Return the (X, Y) coordinate for the center point of the cell that contains the specified text.  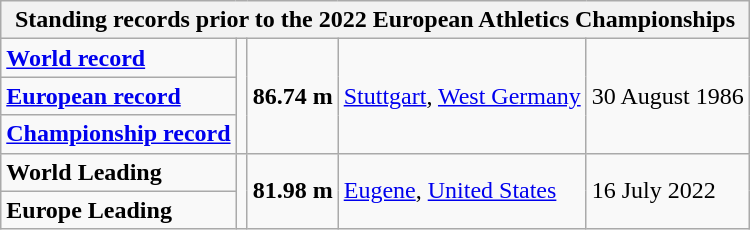
81.98 m (292, 191)
Standing records prior to the 2022 European Athletics Championships (376, 20)
European record (118, 96)
30 August 1986 (668, 96)
Championship record (118, 134)
Europe Leading (118, 210)
86.74 m (292, 96)
Eugene, United States (462, 191)
World record (118, 58)
World Leading (118, 172)
16 July 2022 (668, 191)
Stuttgart, West Germany (462, 96)
